Capture the cell that displays the provided text and extract its (X, Y) central coordinate. 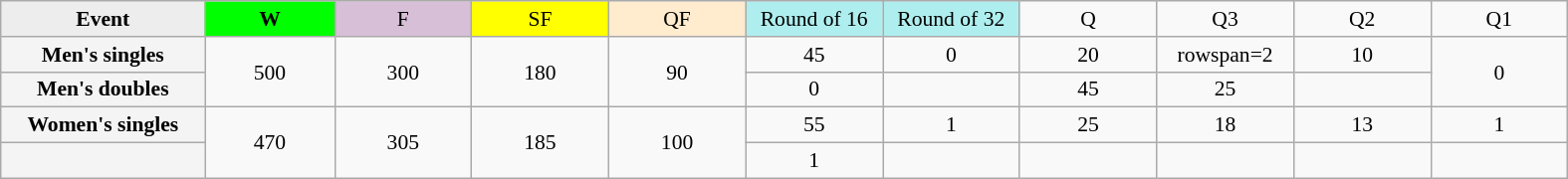
185 (541, 143)
rowspan=2 (1226, 55)
55 (814, 125)
Men's doubles (104, 89)
300 (403, 72)
F (403, 19)
20 (1088, 55)
Round of 32 (951, 19)
470 (270, 143)
180 (541, 72)
Round of 16 (814, 19)
500 (270, 72)
Event (104, 19)
305 (403, 143)
Q3 (1226, 19)
Men's singles (104, 55)
Women's singles (104, 125)
10 (1362, 55)
Q (1088, 19)
90 (677, 72)
18 (1226, 125)
13 (1362, 125)
W (270, 19)
QF (677, 19)
Q2 (1362, 19)
SF (541, 19)
Q1 (1499, 19)
100 (677, 143)
